Return [x, y] of the center of cell containing provided text 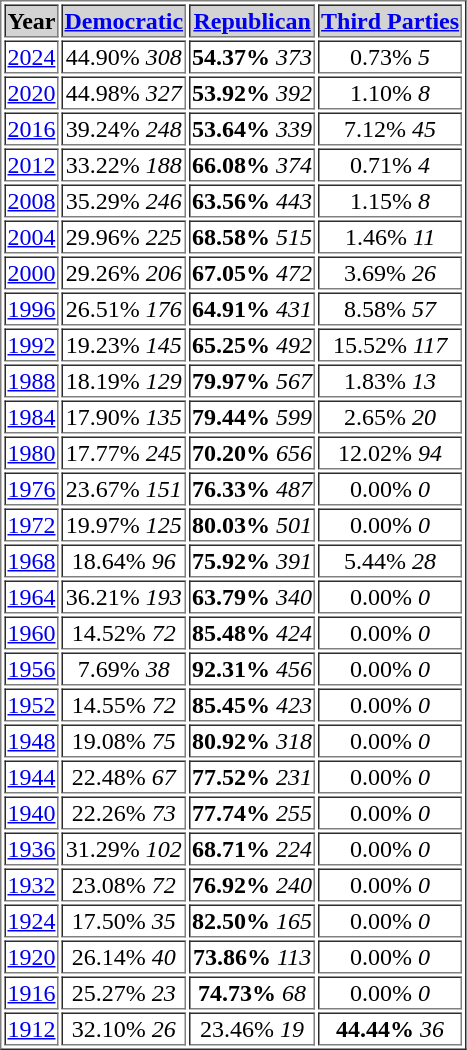
63.56% 443 [252, 200]
44.44% 36 [390, 1028]
44.90% 308 [124, 56]
2.65% 20 [390, 416]
1988 [31, 380]
17.77% 245 [124, 452]
3.69% 26 [390, 272]
1.46% 11 [390, 236]
1924 [31, 920]
17.50% 35 [124, 920]
1960 [31, 632]
22.48% 67 [124, 776]
14.55% 72 [124, 704]
92.31% 456 [252, 668]
1.15% 8 [390, 200]
18.19% 129 [124, 380]
29.96% 225 [124, 236]
1976 [31, 488]
19.97% 125 [124, 524]
8.58% 57 [390, 308]
2020 [31, 92]
15.52% 117 [390, 344]
65.25% 492 [252, 344]
80.03% 501 [252, 524]
39.24% 248 [124, 128]
23.46% 19 [252, 1028]
44.98% 327 [124, 92]
54.37% 373 [252, 56]
2016 [31, 128]
1912 [31, 1028]
Year [31, 20]
0.71% 4 [390, 164]
74.73% 68 [252, 992]
1.83% 13 [390, 380]
1992 [31, 344]
33.22% 188 [124, 164]
1952 [31, 704]
5.44% 28 [390, 560]
1980 [31, 452]
36.21% 193 [124, 596]
19.23% 145 [124, 344]
25.27% 23 [124, 992]
1948 [31, 740]
1964 [31, 596]
1996 [31, 308]
1968 [31, 560]
2008 [31, 200]
1940 [31, 812]
76.92% 240 [252, 884]
12.02% 94 [390, 452]
1956 [31, 668]
2024 [31, 56]
53.92% 392 [252, 92]
85.48% 424 [252, 632]
77.52% 231 [252, 776]
0.73% 5 [390, 56]
7.69% 38 [124, 668]
18.64% 96 [124, 560]
85.45% 423 [252, 704]
76.33% 487 [252, 488]
22.26% 73 [124, 812]
70.20% 656 [252, 452]
14.52% 72 [124, 632]
64.91% 431 [252, 308]
Third Parties [390, 20]
73.86% 113 [252, 956]
1916 [31, 992]
1920 [31, 956]
Democratic [124, 20]
1936 [31, 848]
7.12% 45 [390, 128]
63.79% 340 [252, 596]
23.67% 151 [124, 488]
31.29% 102 [124, 848]
23.08% 72 [124, 884]
66.08% 374 [252, 164]
53.64% 339 [252, 128]
26.14% 40 [124, 956]
17.90% 135 [124, 416]
68.71% 224 [252, 848]
77.74% 255 [252, 812]
68.58% 515 [252, 236]
67.05% 472 [252, 272]
75.92% 391 [252, 560]
2012 [31, 164]
80.92% 318 [252, 740]
1.10% 8 [390, 92]
35.29% 246 [124, 200]
1984 [31, 416]
1972 [31, 524]
79.97% 567 [252, 380]
32.10% 26 [124, 1028]
29.26% 206 [124, 272]
19.08% 75 [124, 740]
79.44% 599 [252, 416]
1944 [31, 776]
26.51% 176 [124, 308]
1932 [31, 884]
2000 [31, 272]
Republican [252, 20]
2004 [31, 236]
82.50% 165 [252, 920]
